Identify which cell holds the provided text, then report its [x, y] central coordinate. 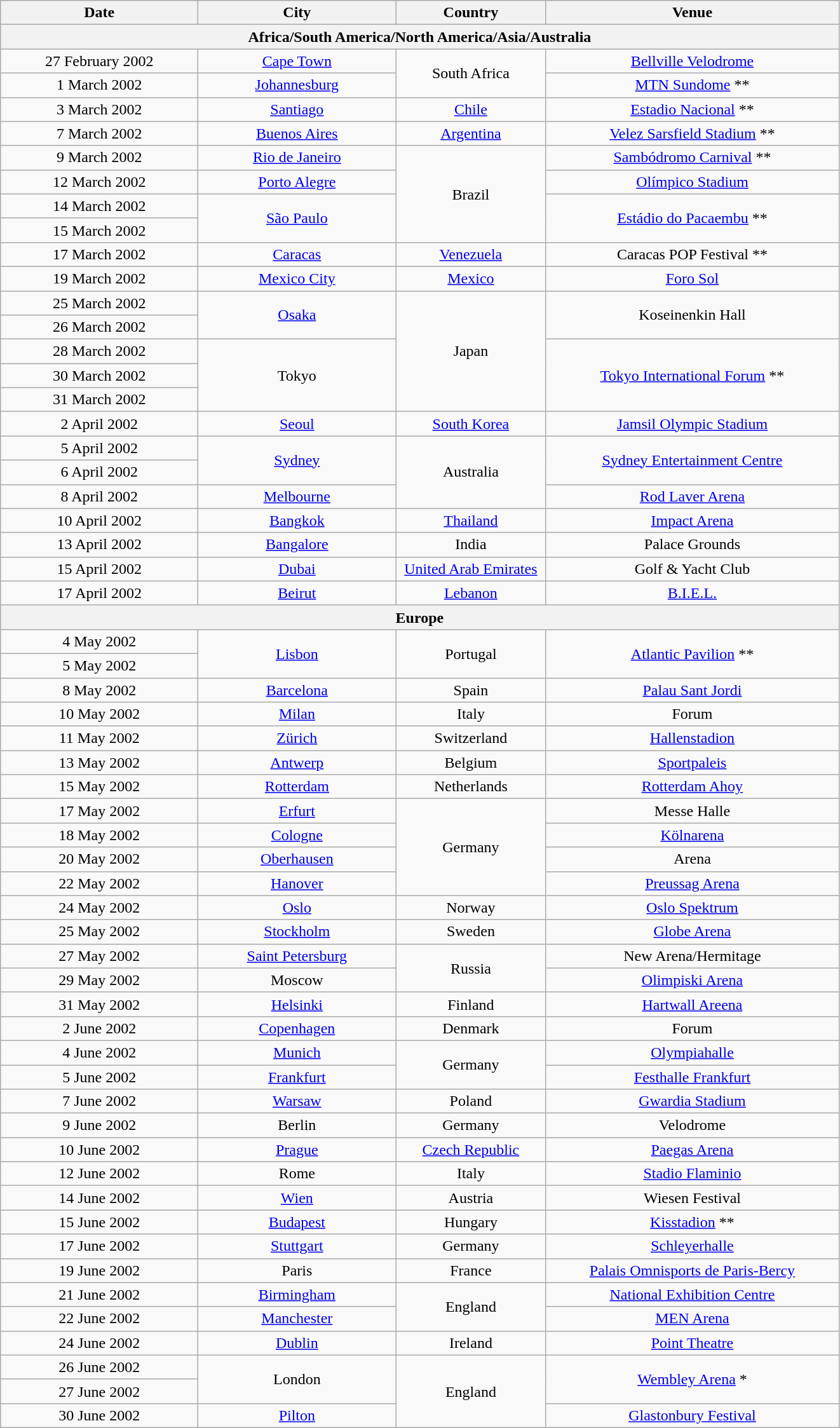
9 June 2002 [99, 1125]
Gwardia Stadium [693, 1101]
Date [99, 13]
5 April 2002 [99, 448]
15 March 2002 [99, 230]
12 June 2002 [99, 1174]
Norway [471, 908]
20 May 2002 [99, 859]
India [471, 545]
Wiesen Festival [693, 1198]
Cologne [297, 835]
Berlin [297, 1125]
Sportpaleis [693, 763]
Glastonbury Festival [693, 1415]
Golf & Yacht Club [693, 569]
Rotterdam Ahoy [693, 787]
26 March 2002 [99, 327]
Manchester [297, 1319]
Finland [471, 1004]
Impact Arena [693, 520]
5 June 2002 [99, 1077]
MTN Sundome ** [693, 85]
Netherlands [471, 787]
Portugal [471, 653]
B.I.E.L. [693, 593]
Stuttgart [297, 1246]
Country [471, 13]
31 March 2002 [99, 400]
2 June 2002 [99, 1028]
Spain [471, 690]
Melbourne [297, 496]
Osaka [297, 315]
Oslo Spektrum [693, 908]
4 May 2002 [99, 641]
28 March 2002 [99, 351]
Venue [693, 13]
11 May 2002 [99, 738]
27 May 2002 [99, 956]
Arena [693, 859]
8 April 2002 [99, 496]
Kisstadion ** [693, 1222]
City [297, 13]
9 March 2002 [99, 158]
Sydney [297, 460]
Palau Sant Jordi [693, 690]
Czech Republic [471, 1150]
22 June 2002 [99, 1319]
Dubai [297, 569]
Sweden [471, 932]
Hallenstadion [693, 738]
Australia [471, 472]
Koseinenkin Hall [693, 315]
30 June 2002 [99, 1415]
Beirut [297, 593]
18 May 2002 [99, 835]
Olimpiski Arena [693, 980]
Mexico [471, 278]
Schleyerhalle [693, 1246]
Poland [471, 1101]
17 March 2002 [99, 254]
Bangkok [297, 520]
Copenhagen [297, 1028]
Wien [297, 1198]
Jamsil Olympic Stadium [693, 424]
Olympiahalle [693, 1052]
Budapest [297, 1222]
Brazil [471, 194]
Stockholm [297, 932]
24 June 2002 [99, 1343]
Oslo [297, 908]
Atlantic Pavilion ** [693, 653]
Belgium [471, 763]
Antwerp [297, 763]
MEN Arena [693, 1319]
Velez Sarsfield Stadium ** [693, 133]
Zürich [297, 738]
21 June 2002 [99, 1295]
São Paulo [297, 218]
Olímpico Stadium [693, 182]
Hartwall Areena [693, 1004]
29 May 2002 [99, 980]
Rome [297, 1174]
Saint Petersburg [297, 956]
15 May 2002 [99, 787]
Porto Alegre [297, 182]
Europe [419, 617]
15 June 2002 [99, 1222]
7 June 2002 [99, 1101]
Erfurt [297, 811]
Oberhausen [297, 859]
Santiago [297, 109]
19 June 2002 [99, 1270]
6 April 2002 [99, 472]
Johannesburg [297, 85]
Munich [297, 1052]
25 March 2002 [99, 303]
Frankfurt [297, 1077]
Wembley Arena * [693, 1379]
24 May 2002 [99, 908]
Rio de Janeiro [297, 158]
Hanover [297, 883]
Cape Town [297, 61]
26 June 2002 [99, 1367]
Bangalore [297, 545]
7 March 2002 [99, 133]
17 June 2002 [99, 1246]
Hungary [471, 1222]
17 April 2002 [99, 593]
Russia [471, 968]
Venezuela [471, 254]
Switzerland [471, 738]
London [297, 1379]
Sydney Entertainment Centre [693, 460]
17 May 2002 [99, 811]
Point Theatre [693, 1343]
13 May 2002 [99, 763]
Bellville Velodrome [693, 61]
Messe Halle [693, 811]
13 April 2002 [99, 545]
Festhalle Frankfurt [693, 1077]
Prague [297, 1150]
Barcelona [297, 690]
Palace Grounds [693, 545]
Velodrome [693, 1125]
10 June 2002 [99, 1150]
South Africa [471, 73]
Rotterdam [297, 787]
Estadio Nacional ** [693, 109]
Moscow [297, 980]
2 April 2002 [99, 424]
Ireland [471, 1343]
1 March 2002 [99, 85]
10 April 2002 [99, 520]
10 May 2002 [99, 714]
Austria [471, 1198]
31 May 2002 [99, 1004]
Mexico City [297, 278]
12 March 2002 [99, 182]
Milan [297, 714]
Dublin [297, 1343]
22 May 2002 [99, 883]
Stadio Flaminio [693, 1174]
Tokyo [297, 376]
Japan [471, 351]
Lebanon [471, 593]
27 February 2002 [99, 61]
Preussag Arena [693, 883]
Lisbon [297, 653]
30 March 2002 [99, 376]
Paegas Arena [693, 1150]
New Arena/Hermitage [693, 956]
Tokyo International Forum ** [693, 376]
Kölnarena [693, 835]
14 June 2002 [99, 1198]
United Arab Emirates [471, 569]
Pilton [297, 1415]
Africa/South America/North America/Asia/Australia [419, 37]
8 May 2002 [99, 690]
Chile [471, 109]
25 May 2002 [99, 932]
Caracas [297, 254]
Estádio do Pacaembu ** [693, 218]
27 June 2002 [99, 1391]
Helsinki [297, 1004]
National Exhibition Centre [693, 1295]
France [471, 1270]
Birmingham [297, 1295]
19 March 2002 [99, 278]
5 May 2002 [99, 665]
14 March 2002 [99, 206]
Rod Laver Arena [693, 496]
Seoul [297, 424]
Argentina [471, 133]
Paris [297, 1270]
Sambódromo Carnival ** [693, 158]
4 June 2002 [99, 1052]
Denmark [471, 1028]
Warsaw [297, 1101]
Caracas POP Festival ** [693, 254]
Globe Arena [693, 932]
Buenos Aires [297, 133]
3 March 2002 [99, 109]
15 April 2002 [99, 569]
Palais Omnisports de Paris-Bercy [693, 1270]
Thailand [471, 520]
Foro Sol [693, 278]
South Korea [471, 424]
